Find where the given text appears and provide that cell's center as (x, y) coordinate. 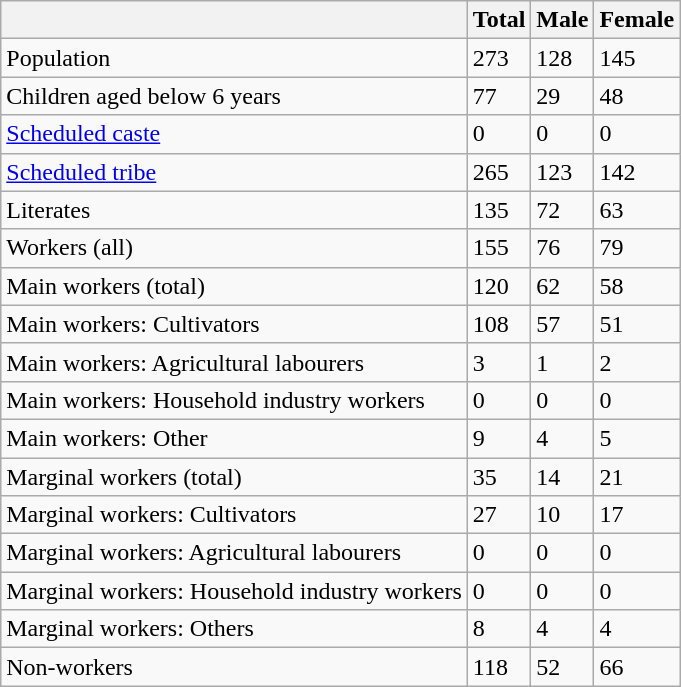
Marginal workers (total) (234, 477)
142 (637, 172)
Marginal workers: Cultivators (234, 515)
Scheduled tribe (234, 172)
Main workers: Agricultural labourers (234, 362)
135 (499, 210)
145 (637, 58)
128 (562, 58)
273 (499, 58)
10 (562, 515)
72 (562, 210)
14 (562, 477)
118 (499, 667)
Literates (234, 210)
57 (562, 324)
29 (562, 96)
5 (637, 438)
265 (499, 172)
66 (637, 667)
Main workers (total) (234, 286)
Total (499, 20)
52 (562, 667)
8 (499, 629)
Main workers: Household industry workers (234, 400)
123 (562, 172)
79 (637, 248)
3 (499, 362)
155 (499, 248)
Marginal workers: Agricultural labourers (234, 553)
1 (562, 362)
27 (499, 515)
108 (499, 324)
58 (637, 286)
2 (637, 362)
63 (637, 210)
Marginal workers: Household industry workers (234, 591)
Children aged below 6 years (234, 96)
Marginal workers: Others (234, 629)
77 (499, 96)
35 (499, 477)
Scheduled caste (234, 134)
76 (562, 248)
Main workers: Other (234, 438)
Population (234, 58)
9 (499, 438)
17 (637, 515)
Main workers: Cultivators (234, 324)
Male (562, 20)
51 (637, 324)
21 (637, 477)
48 (637, 96)
Workers (all) (234, 248)
62 (562, 286)
Non-workers (234, 667)
120 (499, 286)
Female (637, 20)
